Determine the (X, Y) coordinate at the center of the cell enclosing the given text.  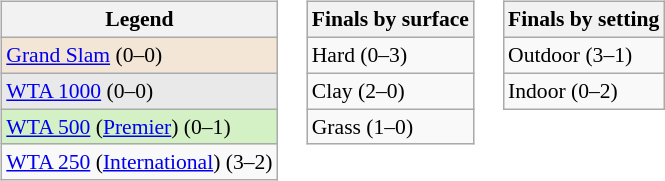
WTA 250 (International) (3–2) (139, 162)
Indoor (0–2) (584, 91)
Finals by setting (584, 20)
Grand Slam (0–0) (139, 55)
Grass (1–0) (390, 127)
WTA 500 (Premier) (0–1) (139, 127)
WTA 1000 (0–0) (139, 91)
Clay (2–0) (390, 91)
Finals by surface (390, 20)
Hard (0–3) (390, 55)
Outdoor (3–1) (584, 55)
Legend (139, 20)
